Locate the cell with the specified text and output its (x, y) center coordinate. 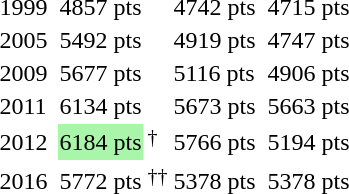
4919 pts (214, 40)
5766 pts (214, 142)
5677 pts (100, 73)
5116 pts (214, 73)
5492 pts (100, 40)
6184 pts (100, 142)
5673 pts (214, 106)
6134 pts (100, 106)
† (158, 142)
